Return the [x, y] coordinate for the center point of the cell that contains the specified text.  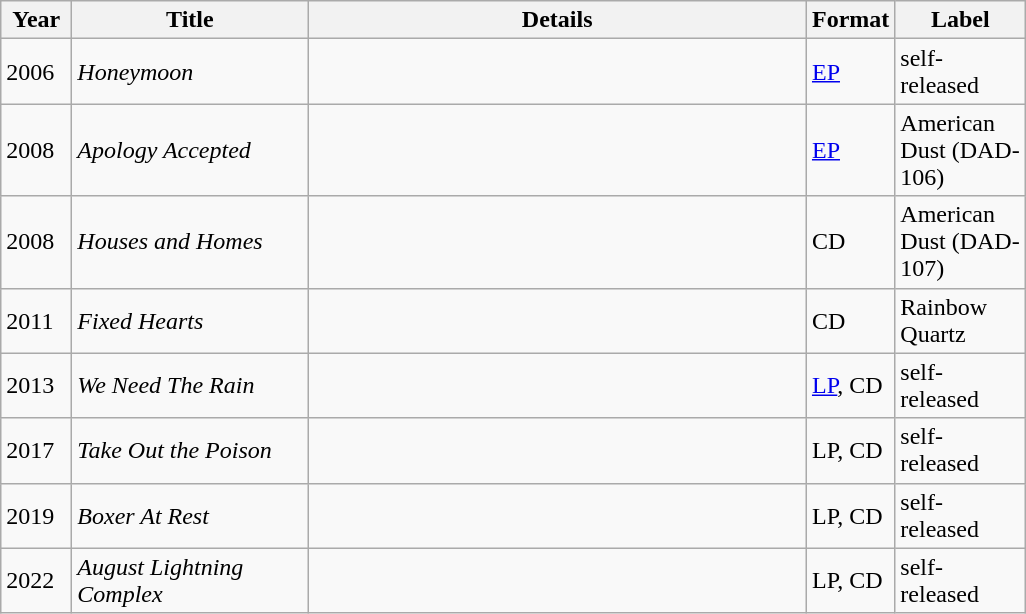
2022 [36, 580]
Label [960, 20]
2006 [36, 72]
Apology Accepted [190, 150]
American Dust (DAD-107) [960, 242]
Rainbow Quartz [960, 320]
Format [850, 20]
2019 [36, 516]
Details [558, 20]
Take Out the Poison [190, 450]
2011 [36, 320]
Honeymoon [190, 72]
We Need The Rain [190, 386]
2017 [36, 450]
Title [190, 20]
2013 [36, 386]
Year [36, 20]
Fixed Hearts [190, 320]
August Lightning Complex [190, 580]
American Dust (DAD-106) [960, 150]
Houses and Homes [190, 242]
Boxer At Rest [190, 516]
